Locate the cell with the specified text and output its (X, Y) center coordinate. 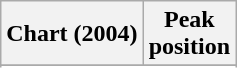
Chart (2004) (72, 34)
Peakposition (189, 34)
